Provide the (x, y) coordinate of the cell's center where the given text is located.  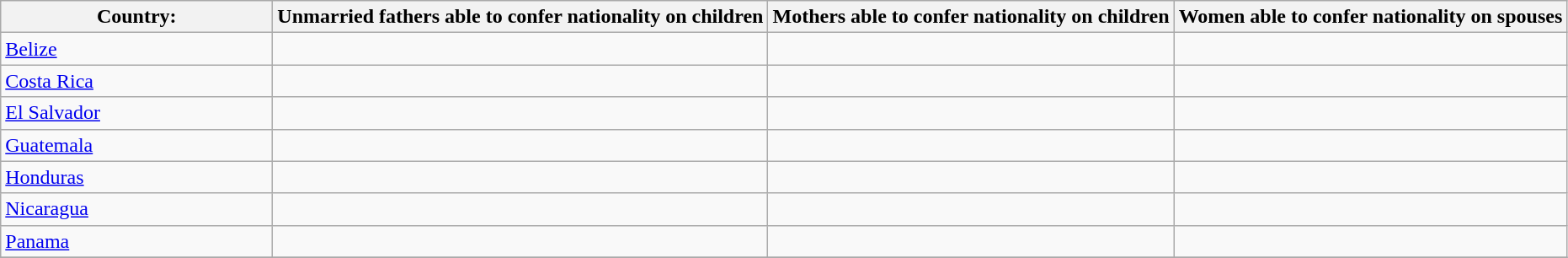
Belize (136, 49)
Honduras (136, 177)
Unmarried fathers able to confer nationality on children (520, 17)
Panama (136, 241)
Mothers able to confer nationality on children (971, 17)
Guatemala (136, 145)
El Salvador (136, 113)
Country: (136, 17)
Nicaragua (136, 209)
Women able to confer nationality on spouses (1371, 17)
Costa Rica (136, 81)
